For the text-containing cell, return its midpoint in [x, y] coordinate format. 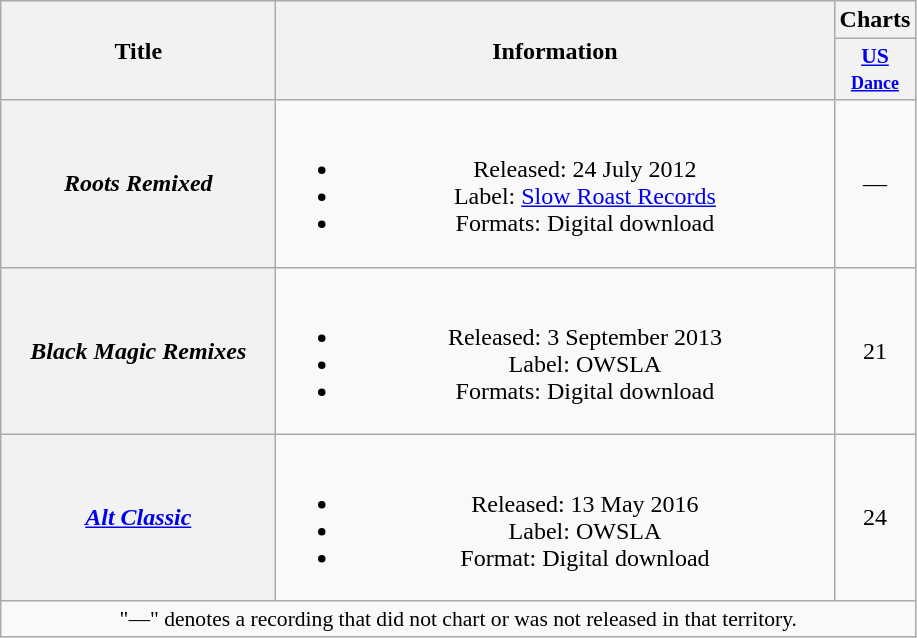
Released: 24 July 2012Label: Slow Roast RecordsFormats: Digital download [555, 184]
24 [875, 518]
Roots Remixed [138, 184]
USDance [875, 70]
21 [875, 350]
Title [138, 50]
Released: 3 September 2013Label: OWSLAFormats: Digital download [555, 350]
Alt Classic [138, 518]
Released: 13 May 2016Label: OWSLAFormat: Digital download [555, 518]
— [875, 184]
Charts [875, 20]
Black Magic Remixes [138, 350]
"—" denotes a recording that did not chart or was not released in that territory. [458, 619]
Information [555, 50]
